Return (x, y) of the center of cell containing provided text 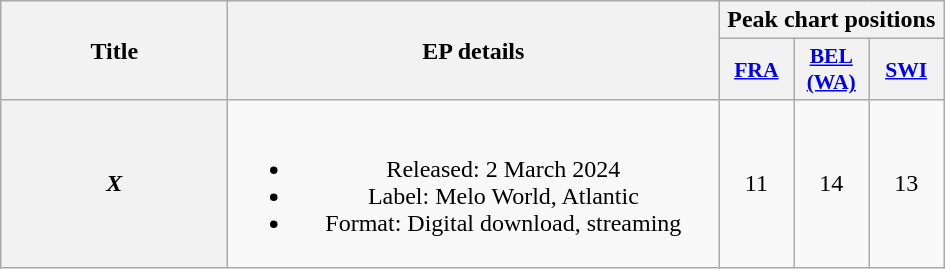
BEL(WA) (832, 70)
SWI (906, 70)
11 (756, 184)
13 (906, 184)
EP details (474, 50)
X (114, 184)
Released: 2 March 2024Label: Melo World, AtlanticFormat: Digital download, streaming (474, 184)
14 (832, 184)
Title (114, 50)
FRA (756, 70)
Peak chart positions (832, 20)
